Scan for the cell matching the given text and deliver its (X, Y) coordinate at center. 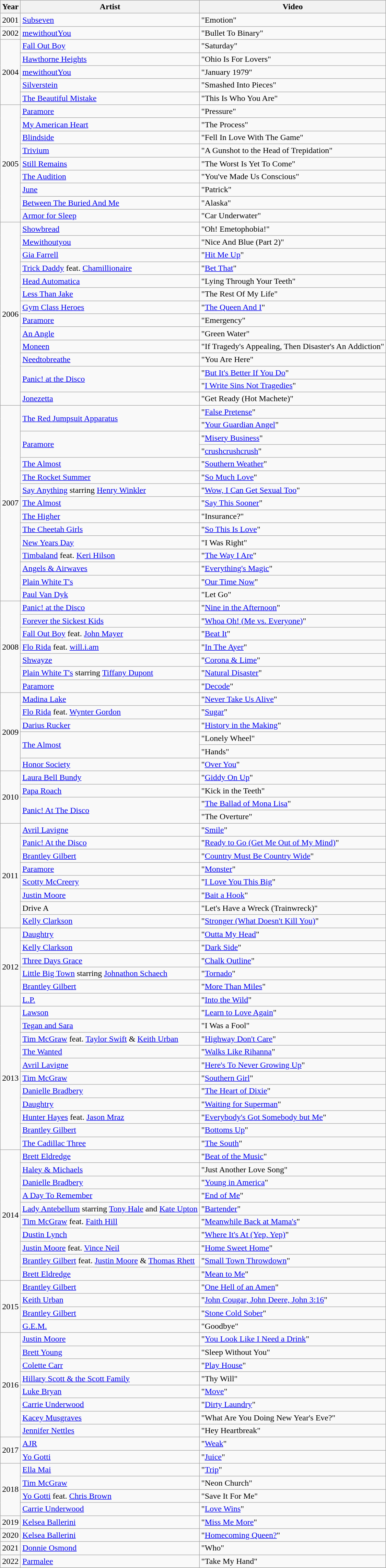
"Bartender" (292, 1208)
Yo Gotti feat. Chris Brown (110, 1496)
"Stone Cold Sober" (292, 1313)
2013 (10, 1078)
Artist (110, 7)
Donnie Osmond (110, 1548)
"Beat It" (292, 634)
"Get Ready (Hot Machete)" (292, 399)
2011 (10, 875)
"So Much Love" (292, 477)
"Smashed Into Pieces" (292, 85)
Laura Bell Bundy (110, 777)
"John Cougar, John Deere, John 3:16" (292, 1300)
"The Way I Are" (292, 555)
"Pressure" (292, 111)
"Walks Like Rihanna" (292, 1052)
"Nice And Blue (Part 2)" (292, 242)
G.E.M. (110, 1326)
"Ready to Go (Get Me Out of My Mind)" (292, 843)
Brett Young (110, 1352)
2005 (10, 163)
"Insurance?" (292, 516)
"Sugar" (292, 712)
"Nine in the Afternoon" (292, 608)
Haley & Michaels (110, 1169)
"A Gunshot to the Head of Trepidation" (292, 150)
"Hit Me Up" (292, 255)
"Young in America" (292, 1182)
"Lying Through Your Teeth" (292, 281)
"Oh! Emetophobia!" (292, 229)
"Misery Business" (292, 438)
"Dirty Laundry" (292, 1404)
Colette Carr (110, 1365)
An Angle (110, 333)
"Hands" (292, 751)
Jennifer Nettles (110, 1431)
"Home Sweet Home" (292, 1248)
"Fell In Love With The Game" (292, 137)
Drive A (110, 908)
"Small Town Throwdown" (292, 1261)
"One Hell of an Amen" (292, 1287)
"Chalk Outline" (292, 960)
2022 (10, 1561)
"Just Another Love Song" (292, 1169)
"Highway Don't Care" (292, 1039)
Still Remains (110, 164)
"Homecoming Queen?" (292, 1535)
Panic! At the Disco (110, 843)
"crushcrushcrush" (292, 451)
2012 (10, 967)
2007 (10, 503)
"If Tragedy's Appealing, Then Disaster's An Addiction" (292, 346)
"Take My Hand" (292, 1561)
Plain White T's (110, 582)
"Natural Disaster" (292, 673)
"The Rest Of My Life" (292, 294)
"What Are You Doing New Year's Eve?" (292, 1418)
"More Than Miles" (292, 986)
"Ohio Is For Lovers" (292, 59)
Jonezetta (110, 399)
"Outta My Head" (292, 934)
Paul Van Dyk (110, 595)
The Higher (110, 516)
Madina Lake (110, 699)
A Day To Remember (110, 1195)
The Beautiful Mistake (110, 98)
Less Than Jake (110, 294)
Hunter Hayes feat. Jason Mraz (110, 1117)
"Your Guardian Angel" (292, 425)
2015 (10, 1306)
Darius Rucker (110, 725)
"Southern Weather" (292, 464)
Ella Mai (110, 1470)
Flo Rida feat. Wynter Gordon (110, 712)
The Audition (110, 177)
Say Anything starring Henry Winkler (110, 490)
"Thy Will" (292, 1378)
"Emergency" (292, 320)
"Patrick" (292, 190)
2006 (10, 314)
Between The Buried And Me (110, 203)
"You've Made Us Conscious" (292, 177)
Lawson (110, 1013)
"Never Take Us Alive" (292, 699)
Panic! At The Disco (110, 810)
"Bet That" (292, 268)
"Southern Girl" (292, 1078)
Gia Farrell (110, 255)
2019 (10, 1522)
"The South" (292, 1143)
"Bait a Hook" (292, 895)
"Bottoms Up" (292, 1130)
Fall Out Boy (110, 46)
Hillary Scott & the Scott Family (110, 1378)
"End of Me" (292, 1195)
"Giddy On Up" (292, 777)
"In The Ayer" (292, 647)
"Mean to Me" (292, 1274)
Yo Gotti (110, 1457)
"I Love You This Big" (292, 882)
Silverstein (110, 85)
2008 (10, 647)
June (110, 190)
Kacey Musgraves (110, 1418)
Tim McGraw feat. Faith Hill (110, 1222)
"The Ballad of Mona Lisa" (292, 804)
"Everybody's Got Somebody but Me" (292, 1117)
"Where It's At (Yep, Yep)" (292, 1235)
"Kick in the Teeth" (292, 790)
The Rocket Summer (110, 477)
"Weak" (292, 1444)
Angels & Airwaves (110, 568)
Brantley Gilbert feat. Justin Moore & Thomas Rhett (110, 1261)
The Cadillac Three (110, 1143)
Tim McGraw feat. Taylor Swift & Keith Urban (110, 1039)
"Monster" (292, 869)
"Let's Have a Wreck (Trainwreck)" (292, 908)
"Lonely Wheel" (292, 738)
Three Days Grace (110, 960)
"Move" (292, 1391)
2016 (10, 1385)
Little Big Town starring Johnathon Schaech (110, 973)
2001 (10, 20)
Forever the Sickest Kids (110, 621)
"False Pretense" (292, 412)
2018 (10, 1489)
"The Overture" (292, 817)
"Love Wins" (292, 1509)
Tegan and Sara (110, 1026)
Honor Society (110, 764)
Justin Moore feat. Vince Neil (110, 1248)
"Whoa Oh! (Me vs. Everyone)" (292, 621)
Gym Class Heroes (110, 307)
Hawthorne Heights (110, 59)
"So This Is Love" (292, 529)
"Learn to Love Again" (292, 1013)
"Miss Me More" (292, 1522)
"January 1979" (292, 72)
"Alaska" (292, 203)
2014 (10, 1215)
Showbread (110, 229)
Blindside (110, 137)
"You Are Here" (292, 359)
2004 (10, 72)
The Red Jumpsuit Apparatus (110, 418)
"Who" (292, 1548)
Plain White T's starring Tiffany Dupont (110, 673)
Timbaland feat. Keri Hilson (110, 555)
"Say This Sooner" (292, 503)
My American Heart (110, 124)
Keith Urban (110, 1300)
"Meanwhile Back at Mama's" (292, 1222)
AJR (110, 1444)
Needtobreathe (110, 359)
Trivium (110, 150)
Flo Rida feat. will.i.am (110, 647)
2020 (10, 1535)
"Car Underwater" (292, 216)
Luke Bryan (110, 1391)
"Decode" (292, 686)
"Hey Heartbreak" (292, 1431)
"Everything's Magic" (292, 568)
Moneen (110, 346)
2009 (10, 732)
New Years Day (110, 542)
Head Automatica (110, 281)
"Our Time Now" (292, 582)
"But It's Better If You Do" (292, 372)
Papa Roach (110, 790)
"The Worst Is Yet To Come" (292, 164)
"Neon Church" (292, 1483)
"I Was a Fool" (292, 1026)
Scotty McCreery (110, 882)
"Into the Wild" (292, 1000)
"The Process" (292, 124)
"This Is Who You Are" (292, 98)
"The Queen And I" (292, 307)
Lady Antebellum starring Tony Hale and Kate Upton (110, 1208)
"Country Must Be Country Wide" (292, 856)
"Emotion" (292, 20)
"Waiting for Superman" (292, 1104)
"Goodbye" (292, 1326)
Trick Daddy feat. Chamillionaire (110, 268)
"Green Water" (292, 333)
The Wanted (110, 1052)
"Dark Side" (292, 947)
Video (292, 7)
Mewithoutyou (110, 242)
"Trip" (292, 1470)
2021 (10, 1548)
Shwayze (110, 660)
Fall Out Boy feat. John Mayer (110, 634)
Dustin Lynch (110, 1235)
"History in the Making" (292, 725)
2010 (10, 797)
2017 (10, 1450)
"I Was Right" (292, 542)
"Bullet To Binary" (292, 33)
"Smile" (292, 830)
"Here's To Never Growing Up" (292, 1065)
"Saturday" (292, 46)
The Cheetah Girls (110, 529)
Year (10, 7)
2002 (10, 33)
"Stronger (What Doesn't Kill You)" (292, 921)
"Save It For Me" (292, 1496)
L.P. (110, 1000)
"I Write Sins Not Tragedies" (292, 386)
Subseven (110, 20)
"Wow, I Can Get Sexual Too" (292, 490)
"Play House" (292, 1365)
"The Heart of Dixie" (292, 1091)
"You Look Like I Need a Drink" (292, 1339)
"Juice" (292, 1457)
"Sleep Without You" (292, 1352)
Armor for Sleep (110, 216)
"Corona & Lime" (292, 660)
Parmalee (110, 1561)
"Let Go" (292, 595)
"Over You" (292, 764)
"Tornado" (292, 973)
"Beat of the Music" (292, 1156)
